Capture the cell that displays the provided text and extract its [x, y] central coordinate. 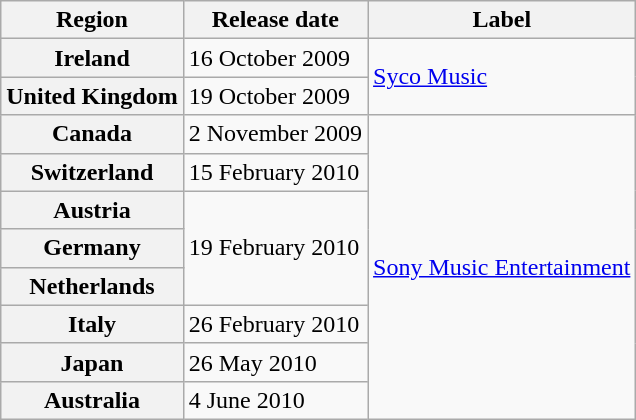
Germany [92, 248]
26 February 2010 [275, 324]
4 June 2010 [275, 400]
Japan [92, 362]
Netherlands [92, 286]
Ireland [92, 58]
Syco Music [502, 77]
United Kingdom [92, 96]
Australia [92, 400]
Austria [92, 210]
19 February 2010 [275, 248]
Region [92, 20]
Canada [92, 134]
26 May 2010 [275, 362]
Release date [275, 20]
2 November 2009 [275, 134]
Label [502, 20]
Sony Music Entertainment [502, 267]
Switzerland [92, 172]
Italy [92, 324]
16 October 2009 [275, 58]
19 October 2009 [275, 96]
15 February 2010 [275, 172]
